From the cell containing the given text, extract its center point as [x, y] coordinate. 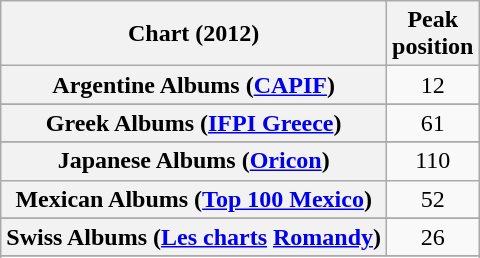
Swiss Albums (Les charts Romandy) [194, 237]
Japanese Albums (Oricon) [194, 161]
110 [433, 161]
Chart (2012) [194, 34]
Argentine Albums (CAPIF) [194, 85]
61 [433, 123]
26 [433, 237]
12 [433, 85]
Peakposition [433, 34]
52 [433, 199]
Greek Albums (IFPI Greece) [194, 123]
Mexican Albums (Top 100 Mexico) [194, 199]
